Scan for the cell matching the given text and deliver its [X, Y] coordinate at center. 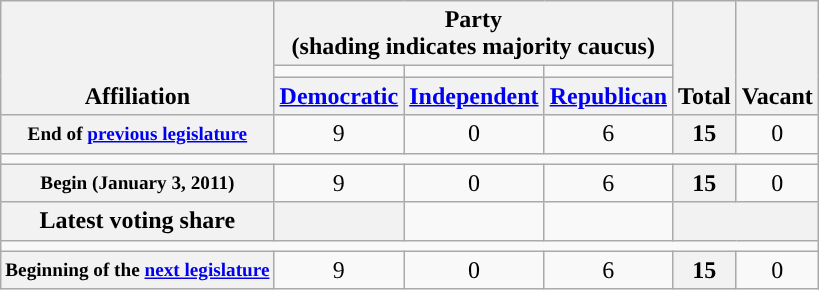
End of previous legislature [138, 134]
Total [705, 58]
Independent [474, 96]
Begin (January 3, 2011) [138, 183]
Vacant [777, 58]
Beginning of the next legislature [138, 270]
Affiliation [138, 58]
Democratic [339, 96]
Republican [608, 96]
Latest voting share [138, 221]
Party(shading indicates majority caucus) [474, 34]
